Identify which cell holds the provided text, then report its (x, y) central coordinate. 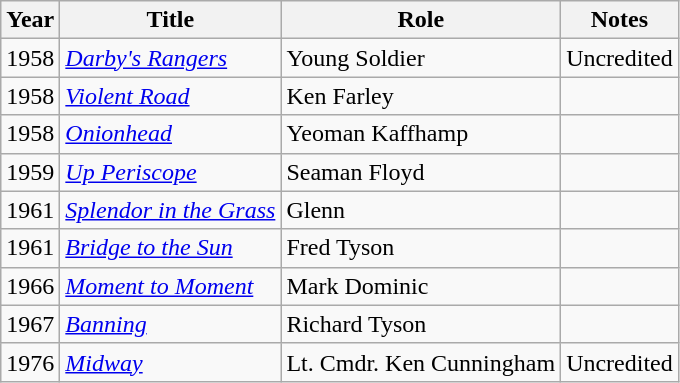
Splendor in the Grass (170, 210)
Moment to Moment (170, 286)
Fred Tyson (421, 248)
Bridge to the Sun (170, 248)
Banning (170, 324)
Darby's Rangers (170, 58)
Midway (170, 362)
Yeoman Kaffhamp (421, 134)
Mark Dominic (421, 286)
Up Periscope (170, 172)
Young Soldier (421, 58)
Notes (620, 20)
Violent Road (170, 96)
Ken Farley (421, 96)
Seaman Floyd (421, 172)
1966 (30, 286)
Title (170, 20)
1967 (30, 324)
Lt. Cmdr. Ken Cunningham (421, 362)
Glenn (421, 210)
Role (421, 20)
Onionhead (170, 134)
Richard Tyson (421, 324)
1976 (30, 362)
1959 (30, 172)
Year (30, 20)
